For the text-containing cell, return its midpoint in [X, Y] coordinate format. 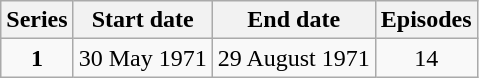
14 [426, 58]
30 May 1971 [142, 58]
1 [37, 58]
29 August 1971 [294, 58]
Start date [142, 20]
Series [37, 20]
Episodes [426, 20]
End date [294, 20]
